Return (x, y) of the center of cell containing provided text 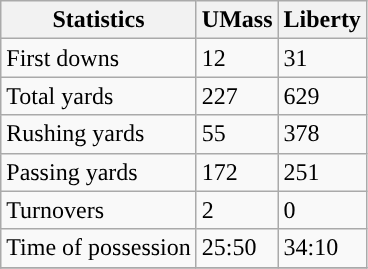
UMass (237, 20)
Turnovers (99, 210)
Passing yards (99, 172)
Statistics (99, 20)
31 (322, 58)
378 (322, 134)
251 (322, 172)
Rushing yards (99, 134)
Total yards (99, 96)
25:50 (237, 248)
First downs (99, 58)
12 (237, 58)
629 (322, 96)
172 (237, 172)
Liberty (322, 20)
34:10 (322, 248)
2 (237, 210)
Time of possession (99, 248)
55 (237, 134)
227 (237, 96)
0 (322, 210)
